From the cell containing the given text, extract its center point as (x, y) coordinate. 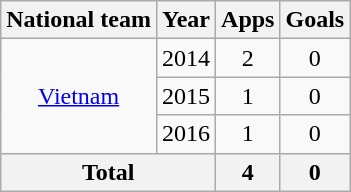
2 (248, 58)
Total (108, 172)
Goals (315, 20)
Year (186, 20)
2016 (186, 134)
Apps (248, 20)
National team (79, 20)
4 (248, 172)
2015 (186, 96)
2014 (186, 58)
Vietnam (79, 96)
